From the cell containing the given text, extract its center point as [x, y] coordinate. 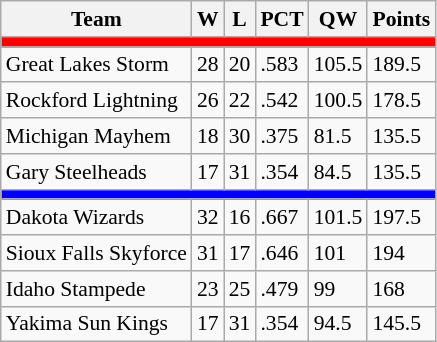
32 [208, 218]
.542 [282, 101]
.375 [282, 136]
99 [338, 289]
22 [240, 101]
168 [401, 289]
Team [96, 19]
.583 [282, 65]
L [240, 19]
Sioux Falls Skyforce [96, 253]
Dakota Wizards [96, 218]
Gary Steelheads [96, 172]
25 [240, 289]
PCT [282, 19]
100.5 [338, 101]
189.5 [401, 65]
Rockford Lightning [96, 101]
30 [240, 136]
197.5 [401, 218]
Great Lakes Storm [96, 65]
Idaho Stampede [96, 289]
.646 [282, 253]
26 [208, 101]
W [208, 19]
QW [338, 19]
23 [208, 289]
Yakima Sun Kings [96, 324]
16 [240, 218]
20 [240, 65]
94.5 [338, 324]
Michigan Mayhem [96, 136]
178.5 [401, 101]
Points [401, 19]
194 [401, 253]
28 [208, 65]
84.5 [338, 172]
18 [208, 136]
.479 [282, 289]
101.5 [338, 218]
81.5 [338, 136]
105.5 [338, 65]
145.5 [401, 324]
.667 [282, 218]
101 [338, 253]
